Locate the cell with the specified text and output its (x, y) center coordinate. 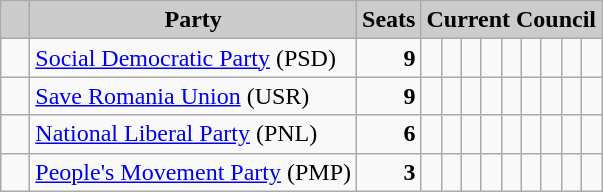
National Liberal Party (PNL) (194, 134)
Save Romania Union (USR) (194, 96)
Current Council (512, 20)
Social Democratic Party (PSD) (194, 58)
Seats (389, 20)
Party (194, 20)
6 (389, 134)
3 (389, 172)
People's Movement Party (PMP) (194, 172)
